Pinpoint the cell where the given text exists, returning its (X, Y) midpoint coordinate. 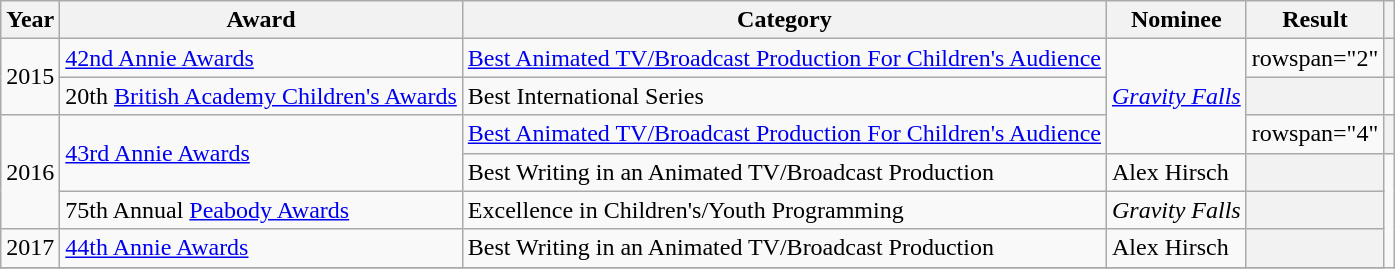
Result (1315, 20)
Nominee (1177, 20)
75th Annual Peabody Awards (261, 210)
43rd Annie Awards (261, 153)
Year (30, 20)
2015 (30, 77)
rowspan="2" (1315, 58)
Best International Series (784, 96)
Category (784, 20)
42nd Annie Awards (261, 58)
rowspan="4" (1315, 134)
44th Annie Awards (261, 248)
20th British Academy Children's Awards (261, 96)
Excellence in Children's/Youth Programming (784, 210)
2016 (30, 172)
2017 (30, 248)
Award (261, 20)
